Provide the (x, y) coordinate of the cell's center where the given text is located.  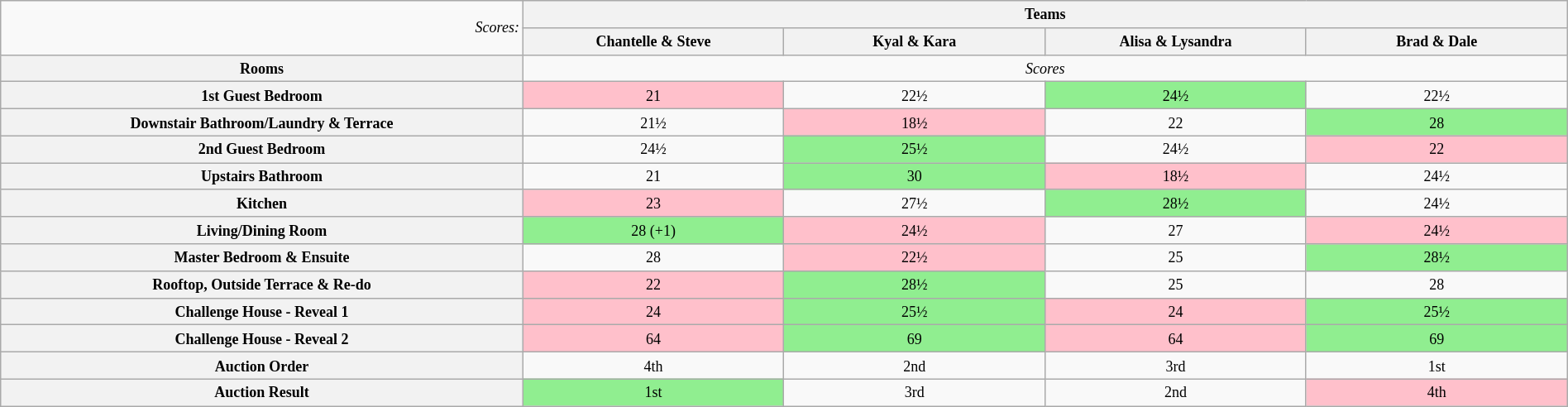
Kitchen (262, 203)
Scores: (262, 28)
Auction Order (262, 366)
Challenge House - Reveal 1 (262, 311)
30 (915, 177)
2nd Guest Bedroom (262, 149)
Living/Dining Room (262, 230)
1st Guest Bedroom (262, 96)
Auction Result (262, 392)
Upstairs Bathroom (262, 177)
Scores (1045, 68)
Master Bedroom & Ensuite (262, 258)
Kyal & Kara (915, 41)
Rooms (262, 68)
21½ (653, 122)
Challenge House - Reveal 2 (262, 339)
28 (+1) (653, 230)
Teams (1045, 15)
23 (653, 203)
27½ (915, 203)
Alisa & Lysandra (1176, 41)
27 (1176, 230)
Rooftop, Outside Terrace & Re-do (262, 285)
Brad & Dale (1437, 41)
Downstair Bathroom/Laundry & Terrace (262, 122)
Chantelle & Steve (653, 41)
